Find where the given text appears and provide that cell's center as [X, Y] coordinate. 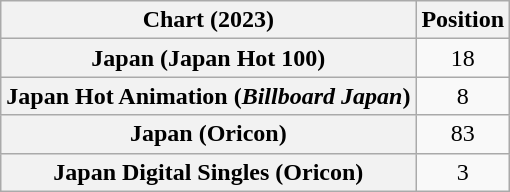
3 [463, 172]
Chart (2023) [208, 20]
Position [463, 20]
Japan (Japan Hot 100) [208, 58]
83 [463, 134]
18 [463, 58]
8 [463, 96]
Japan (Oricon) [208, 134]
Japan Digital Singles (Oricon) [208, 172]
Japan Hot Animation (Billboard Japan) [208, 96]
